Return [X, Y] of the center of cell containing provided text 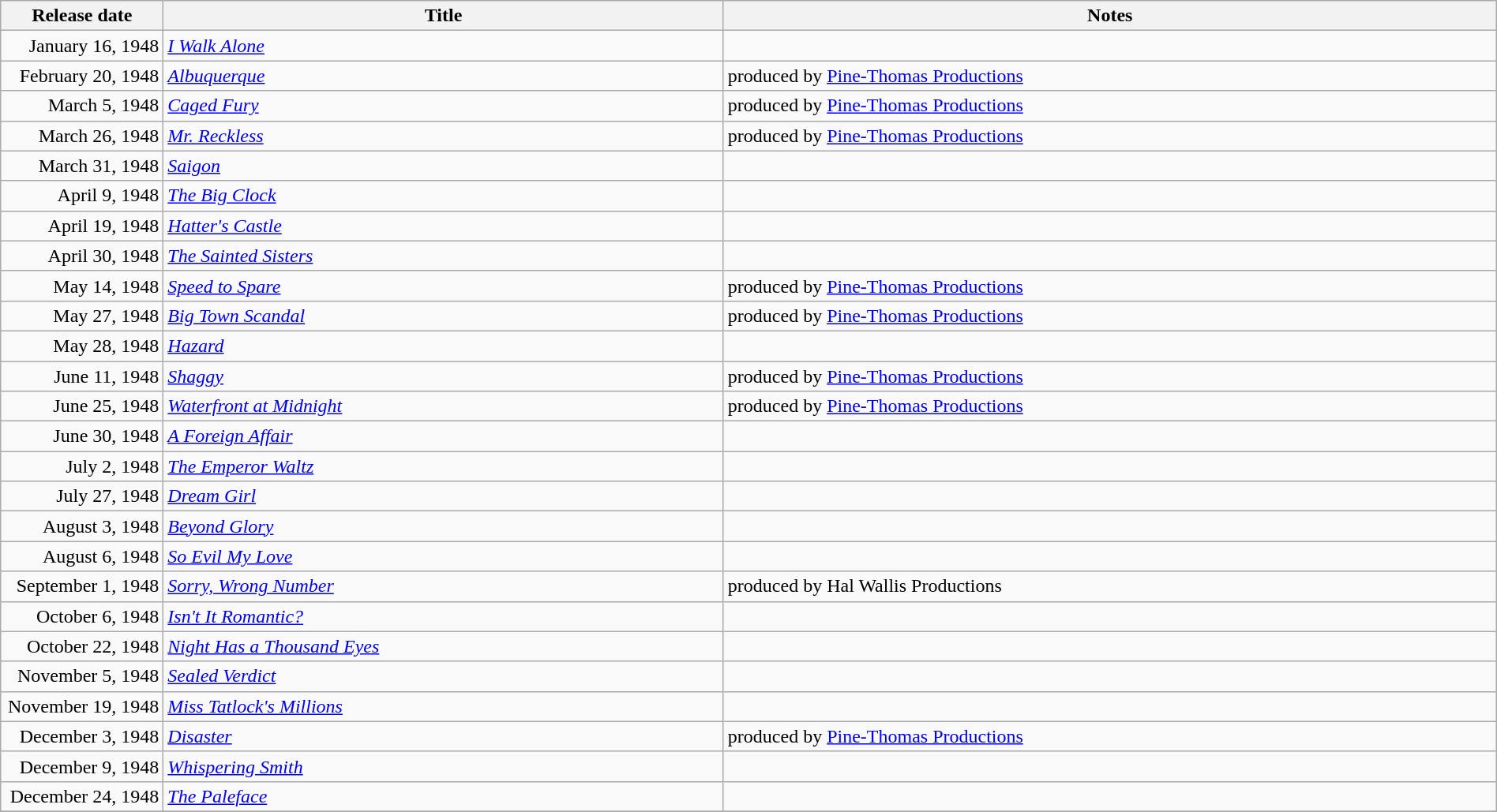
The Paleface [444, 796]
Caged Fury [444, 106]
December 24, 1948 [82, 796]
Miss Tatlock's Millions [444, 706]
March 5, 1948 [82, 106]
Night Has a Thousand Eyes [444, 646]
April 19, 1948 [82, 226]
Disaster [444, 736]
Saigon [444, 166]
December 3, 1948 [82, 736]
Notes [1110, 16]
Waterfront at Midnight [444, 406]
April 30, 1948 [82, 256]
Release date [82, 16]
Speed to Spare [444, 286]
July 27, 1948 [82, 496]
May 14, 1948 [82, 286]
Hatter's Castle [444, 226]
June 25, 1948 [82, 406]
Big Town Scandal [444, 316]
August 3, 1948 [82, 526]
July 2, 1948 [82, 466]
Title [444, 16]
June 11, 1948 [82, 376]
January 16, 1948 [82, 46]
The Big Clock [444, 196]
May 27, 1948 [82, 316]
March 26, 1948 [82, 136]
June 30, 1948 [82, 436]
The Emperor Waltz [444, 466]
produced by Hal Wallis Productions [1110, 586]
September 1, 1948 [82, 586]
Mr. Reckless [444, 136]
Hazard [444, 346]
Sorry, Wrong Number [444, 586]
December 9, 1948 [82, 766]
Dream Girl [444, 496]
Beyond Glory [444, 526]
Isn't It Romantic? [444, 616]
The Sainted Sisters [444, 256]
Albuquerque [444, 76]
Shaggy [444, 376]
May 28, 1948 [82, 346]
A Foreign Affair [444, 436]
November 19, 1948 [82, 706]
October 22, 1948 [82, 646]
Whispering Smith [444, 766]
February 20, 1948 [82, 76]
August 6, 1948 [82, 556]
So Evil My Love [444, 556]
I Walk Alone [444, 46]
April 9, 1948 [82, 196]
October 6, 1948 [82, 616]
March 31, 1948 [82, 166]
November 5, 1948 [82, 676]
Sealed Verdict [444, 676]
